Find where the given text appears and provide that cell's center as [x, y] coordinate. 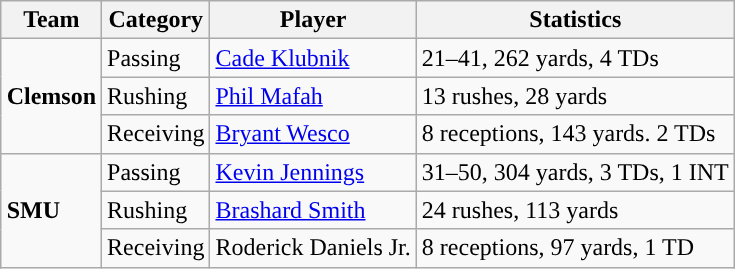
Team [51, 20]
Statistics [575, 20]
Clemson [51, 96]
Bryant Wesco [313, 134]
Roderick Daniels Jr. [313, 248]
13 rushes, 28 yards [575, 96]
21–41, 262 yards, 4 TDs [575, 58]
Brashard Smith [313, 210]
8 receptions, 97 yards, 1 TD [575, 248]
Cade Klubnik [313, 58]
31–50, 304 yards, 3 TDs, 1 INT [575, 172]
24 rushes, 113 yards [575, 210]
Phil Mafah [313, 96]
SMU [51, 210]
Kevin Jennings [313, 172]
Player [313, 20]
Category [156, 20]
8 receptions, 143 yards. 2 TDs [575, 134]
